Identify which cell holds the provided text, then report its [x, y] central coordinate. 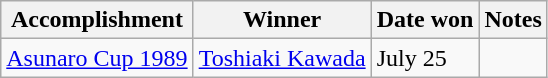
Accomplishment [97, 20]
Date won [425, 20]
Winner [282, 20]
Asunaro Cup 1989 [97, 58]
Toshiaki Kawada [282, 58]
Notes [513, 20]
July 25 [425, 58]
